Search for the cell housing the specified text and yield its [X, Y] center coordinate. 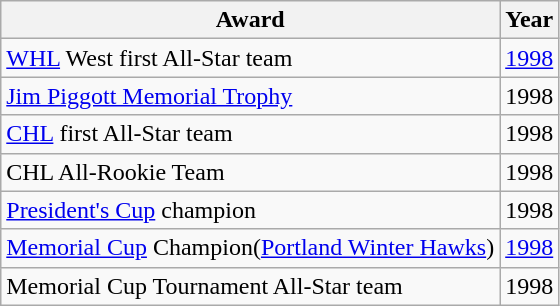
Jim Piggott Memorial Trophy [250, 96]
President's Cup champion [250, 210]
Year [530, 20]
Memorial Cup Tournament All-Star team [250, 286]
WHL West first All-Star team [250, 58]
CHL first All-Star team [250, 134]
CHL All-Rookie Team [250, 172]
Memorial Cup Champion(Portland Winter Hawks) [250, 248]
Award [250, 20]
